From the cell containing the given text, extract its center point as [X, Y] coordinate. 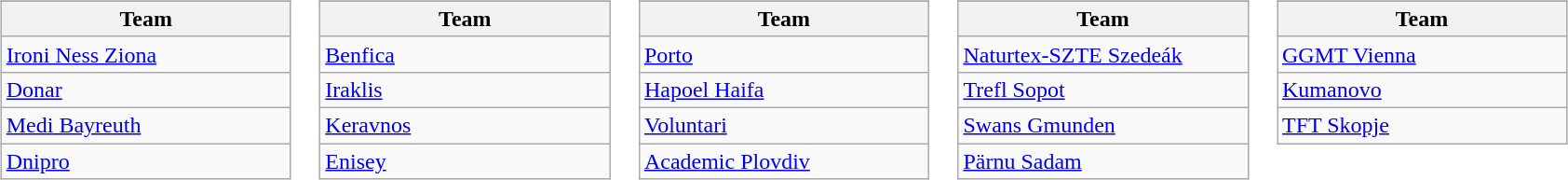
Hapoel Haifa [784, 90]
Donar [145, 90]
Medi Bayreuth [145, 125]
Swans Gmunden [1102, 125]
Dnipro [145, 161]
GGMT Vienna [1423, 54]
Academic Plovdiv [784, 161]
Porto [784, 54]
Benfica [466, 54]
TFT Skopje [1423, 125]
Kumanovo [1423, 90]
Ironi Ness Ziona [145, 54]
Enisey [466, 161]
Iraklis [466, 90]
Keravnos [466, 125]
Trefl Sopot [1102, 90]
Voluntari [784, 125]
Pärnu Sadam [1102, 161]
Naturtex-SZTE Szedeák [1102, 54]
